Determine the [x, y] coordinate at the center of the cell enclosing the given text.  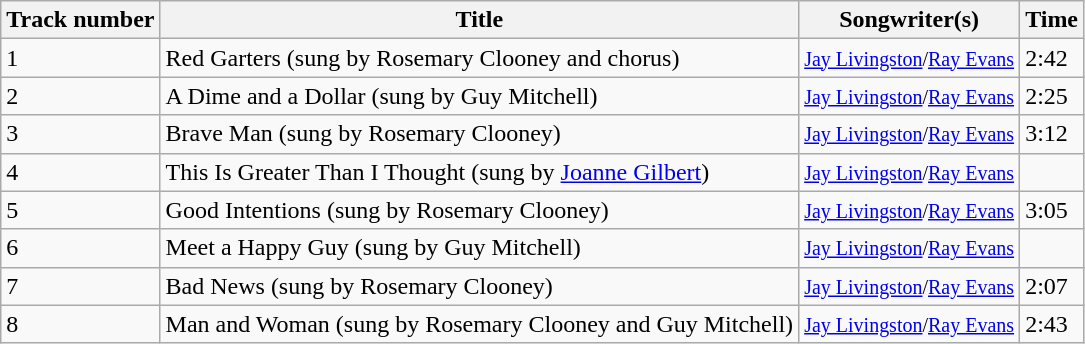
Songwriter(s) [910, 20]
2:43 [1052, 324]
3 [80, 134]
2:07 [1052, 286]
Track number [80, 20]
6 [80, 248]
Bad News (sung by Rosemary Clooney) [480, 286]
3:12 [1052, 134]
Title [480, 20]
2:42 [1052, 58]
3:05 [1052, 210]
4 [80, 172]
2 [80, 96]
7 [80, 286]
2:25 [1052, 96]
Good Intentions (sung by Rosemary Clooney) [480, 210]
Time [1052, 20]
A Dime and a Dollar (sung by Guy Mitchell) [480, 96]
Man and Woman (sung by Rosemary Clooney and Guy Mitchell) [480, 324]
5 [80, 210]
8 [80, 324]
Brave Man (sung by Rosemary Clooney) [480, 134]
Red Garters (sung by Rosemary Clooney and chorus) [480, 58]
1 [80, 58]
This Is Greater Than I Thought (sung by Joanne Gilbert) [480, 172]
Meet a Happy Guy (sung by Guy Mitchell) [480, 248]
